Pinpoint the cell where the given text exists, returning its [X, Y] midpoint coordinate. 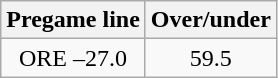
Pregame line [74, 20]
ORE –27.0 [74, 58]
59.5 [210, 58]
Over/under [210, 20]
